Return the [X, Y] coordinate for the center point of the cell that contains the specified text.  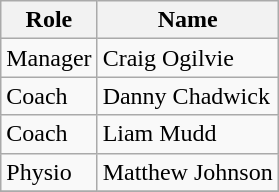
Role [49, 20]
Manager [49, 58]
Danny Chadwick [188, 96]
Craig Ogilvie [188, 58]
Matthew Johnson [188, 172]
Physio [49, 172]
Liam Mudd [188, 134]
Name [188, 20]
